Return [x, y] of the center of cell containing provided text 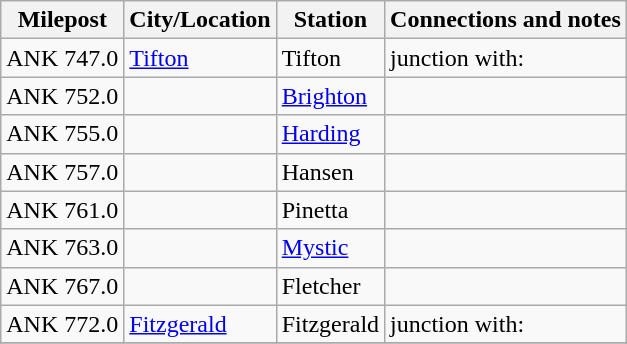
Fletcher [330, 286]
ANK 752.0 [62, 96]
ANK 755.0 [62, 134]
ANK 763.0 [62, 248]
Connections and notes [506, 20]
Milepost [62, 20]
Hansen [330, 172]
Brighton [330, 96]
ANK 772.0 [62, 324]
Mystic [330, 248]
Harding [330, 134]
Station [330, 20]
ANK 767.0 [62, 286]
ANK 757.0 [62, 172]
City/Location [200, 20]
ANK 761.0 [62, 210]
Pinetta [330, 210]
ANK 747.0 [62, 58]
